Detect which cell encompasses the target text, then output its (X, Y) center coordinate. 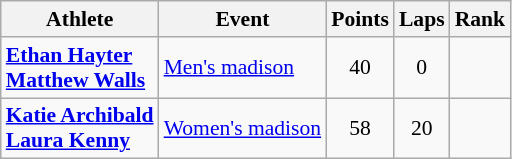
Women's madison (243, 128)
Men's madison (243, 68)
Laps (422, 19)
Ethan HayterMatthew Walls (80, 68)
40 (360, 68)
20 (422, 128)
Katie ArchibaldLaura Kenny (80, 128)
58 (360, 128)
Rank (480, 19)
Event (243, 19)
0 (422, 68)
Points (360, 19)
Athlete (80, 19)
